Search for the cell housing the specified text and yield its [X, Y] center coordinate. 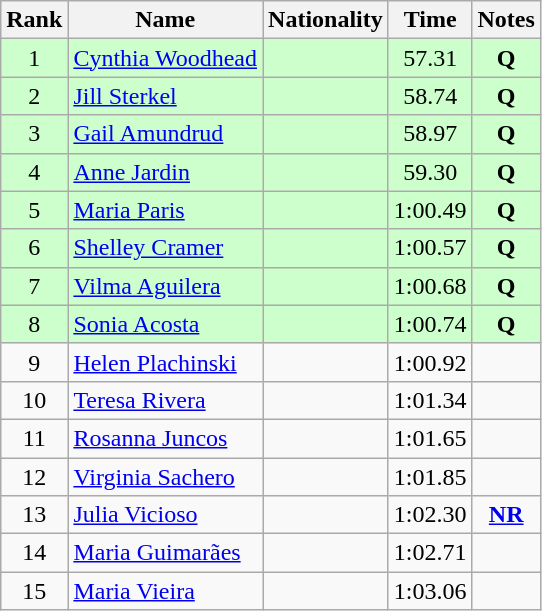
1:00.49 [430, 210]
6 [34, 248]
Notes [506, 20]
7 [34, 286]
57.31 [430, 58]
1:00.68 [430, 286]
2 [34, 96]
15 [34, 591]
1:01.85 [430, 477]
3 [34, 134]
1:02.71 [430, 553]
NR [506, 515]
1:02.30 [430, 515]
58.97 [430, 134]
Sonia Acosta [166, 324]
Rank [34, 20]
11 [34, 438]
1:01.34 [430, 400]
1:00.92 [430, 362]
Name [166, 20]
1 [34, 58]
Maria Guimarães [166, 553]
8 [34, 324]
59.30 [430, 172]
Cynthia Woodhead [166, 58]
14 [34, 553]
Maria Paris [166, 210]
58.74 [430, 96]
1:00.57 [430, 248]
Shelley Cramer [166, 248]
Gail Amundrud [166, 134]
Nationality [326, 20]
Maria Vieira [166, 591]
12 [34, 477]
Jill Sterkel [166, 96]
Rosanna Juncos [166, 438]
Time [430, 20]
1:00.74 [430, 324]
Virginia Sachero [166, 477]
5 [34, 210]
1:03.06 [430, 591]
9 [34, 362]
Anne Jardin [166, 172]
Teresa Rivera [166, 400]
1:01.65 [430, 438]
4 [34, 172]
13 [34, 515]
Julia Vicioso [166, 515]
10 [34, 400]
Helen Plachinski [166, 362]
Vilma Aguilera [166, 286]
